Provide the [x, y] coordinate of the cell's center where the given text is located.  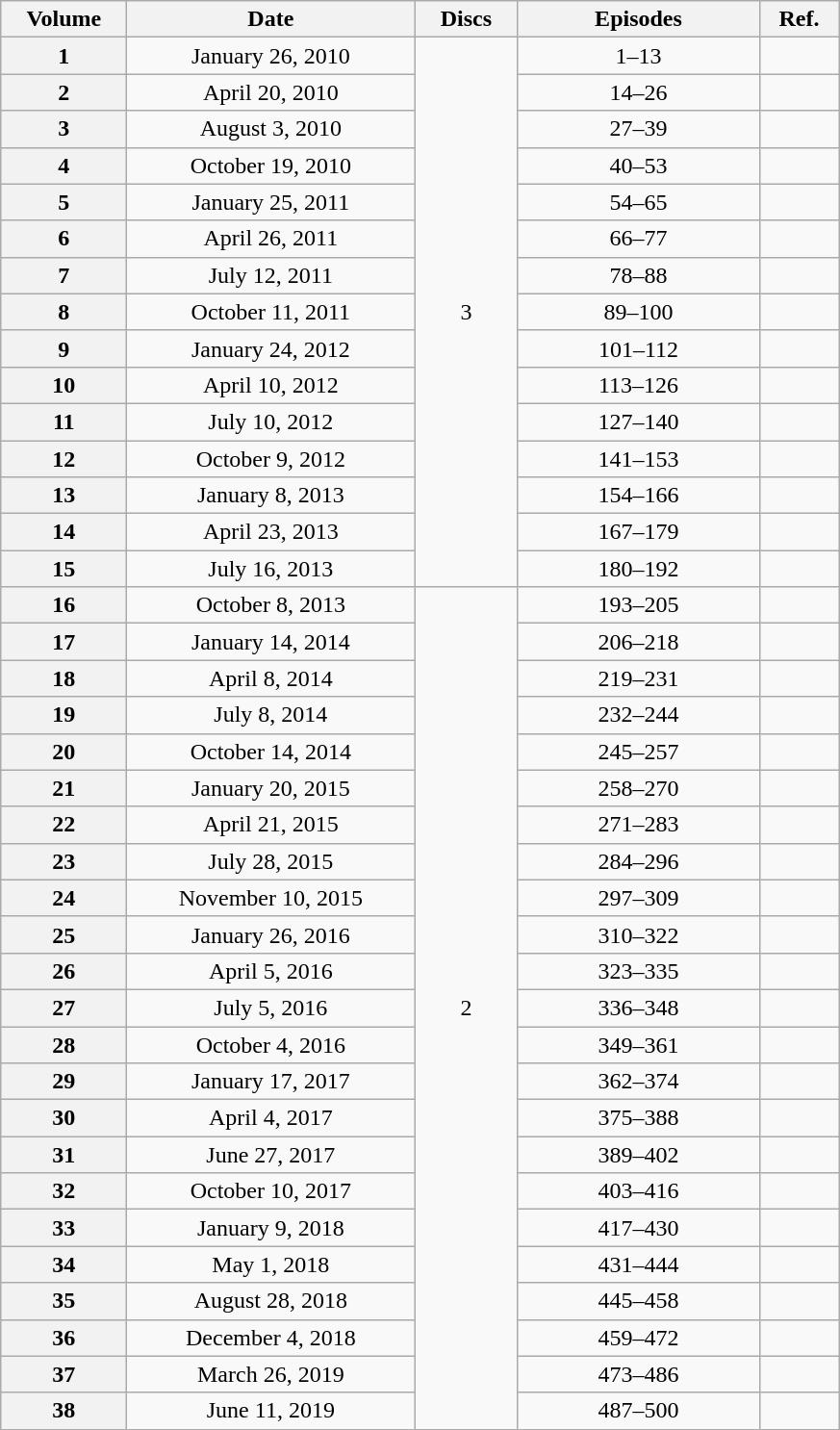
403–416 [639, 1191]
349–361 [639, 1044]
154–166 [639, 496]
258–270 [639, 788]
32 [64, 1191]
January 26, 2016 [271, 934]
13 [64, 496]
October 9, 2012 [271, 459]
12 [64, 459]
October 11, 2011 [271, 312]
206–218 [639, 642]
362–374 [639, 1082]
January 26, 2010 [271, 56]
June 11, 2019 [271, 1411]
27 [64, 1008]
August 3, 2010 [271, 129]
431–444 [639, 1264]
389–402 [639, 1155]
27–39 [639, 129]
December 4, 2018 [271, 1338]
35 [64, 1301]
January 24, 2012 [271, 348]
17 [64, 642]
June 27, 2017 [271, 1155]
January 9, 2018 [271, 1228]
Episodes [639, 19]
141–153 [639, 459]
April 8, 2014 [271, 678]
336–348 [639, 1008]
October 4, 2016 [271, 1044]
July 28, 2015 [271, 861]
30 [64, 1118]
April 10, 2012 [271, 385]
March 26, 2019 [271, 1374]
April 23, 2013 [271, 532]
Volume [64, 19]
November 10, 2015 [271, 898]
232–244 [639, 715]
21 [64, 788]
417–430 [639, 1228]
101–112 [639, 348]
May 1, 2018 [271, 1264]
127–140 [639, 421]
January 17, 2017 [271, 1082]
April 21, 2015 [271, 825]
89–100 [639, 312]
4 [64, 166]
284–296 [639, 861]
14 [64, 532]
July 12, 2011 [271, 275]
April 26, 2011 [271, 239]
375–388 [639, 1118]
Discs [466, 19]
1 [64, 56]
193–205 [639, 605]
473–486 [639, 1374]
219–231 [639, 678]
19 [64, 715]
22 [64, 825]
July 16, 2013 [271, 569]
271–283 [639, 825]
August 28, 2018 [271, 1301]
October 19, 2010 [271, 166]
Ref. [799, 19]
8 [64, 312]
245–257 [639, 752]
January 14, 2014 [271, 642]
April 5, 2016 [271, 971]
167–179 [639, 532]
18 [64, 678]
9 [64, 348]
37 [64, 1374]
31 [64, 1155]
October 10, 2017 [271, 1191]
20 [64, 752]
16 [64, 605]
October 14, 2014 [271, 752]
310–322 [639, 934]
26 [64, 971]
25 [64, 934]
5 [64, 202]
14–26 [639, 92]
38 [64, 1411]
15 [64, 569]
January 8, 2013 [271, 496]
28 [64, 1044]
October 8, 2013 [271, 605]
180–192 [639, 569]
24 [64, 898]
11 [64, 421]
1–13 [639, 56]
April 4, 2017 [271, 1118]
34 [64, 1264]
January 20, 2015 [271, 788]
54–65 [639, 202]
July 5, 2016 [271, 1008]
78–88 [639, 275]
445–458 [639, 1301]
33 [64, 1228]
7 [64, 275]
487–500 [639, 1411]
6 [64, 239]
July 10, 2012 [271, 421]
10 [64, 385]
23 [64, 861]
323–335 [639, 971]
July 8, 2014 [271, 715]
459–472 [639, 1338]
April 20, 2010 [271, 92]
113–126 [639, 385]
40–53 [639, 166]
66–77 [639, 239]
297–309 [639, 898]
36 [64, 1338]
29 [64, 1082]
January 25, 2011 [271, 202]
Date [271, 19]
